Provide the (x, y) coordinate of the cell's center where the given text is located.  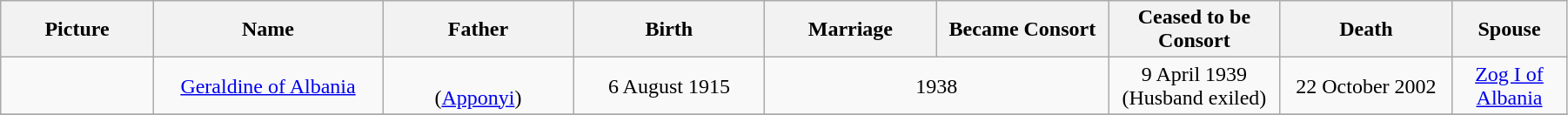
Name (268, 30)
Birth (668, 30)
Death (1366, 30)
Ceased to be Consort (1195, 30)
Became Consort (1022, 30)
9 April 1939 (Husband exiled) (1195, 85)
Picture (77, 30)
(Apponyi) (479, 85)
Spouse (1510, 30)
Marriage (851, 30)
22 October 2002 (1366, 85)
Zog I of Albania (1510, 85)
Father (479, 30)
6 August 1915 (668, 85)
Geraldine of Albania (268, 85)
1938 (936, 85)
